From the cell containing the given text, extract its center point as (X, Y) coordinate. 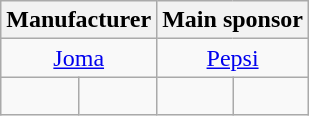
Main sponsor (233, 20)
Manufacturer (79, 20)
Pepsi (233, 58)
Joma (79, 58)
